From the cell containing the given text, extract its center point as [X, Y] coordinate. 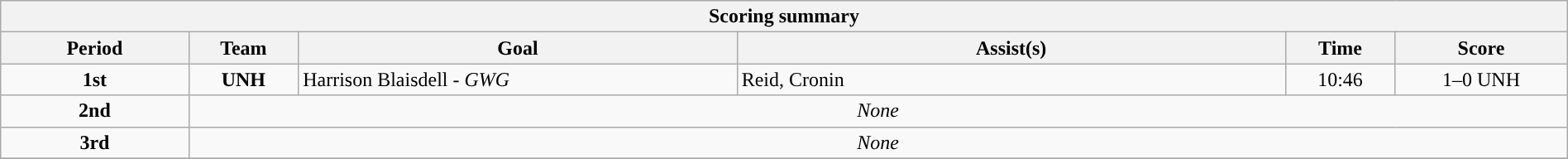
Score [1481, 48]
3rd [94, 142]
Assist(s) [1011, 48]
Team [243, 48]
1st [94, 79]
10:46 [1340, 79]
Harrison Blaisdell - GWG [518, 79]
Scoring summary [784, 17]
UNH [243, 79]
Period [94, 48]
Reid, Cronin [1011, 79]
1–0 UNH [1481, 79]
2nd [94, 111]
Time [1340, 48]
Goal [518, 48]
